Identify which cell holds the provided text, then report its (x, y) central coordinate. 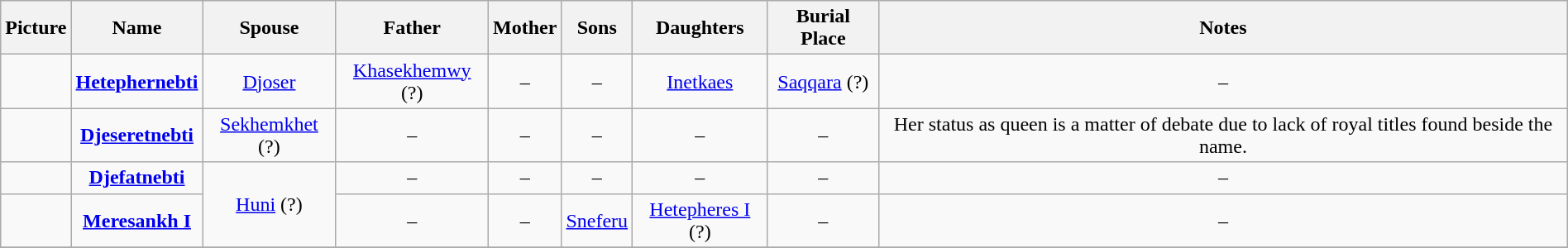
Saqqara (?) (824, 81)
Djeseretnebti (137, 136)
Mother (525, 28)
Sneferu (597, 220)
Hetephernebti (137, 81)
Daughters (700, 28)
Name (137, 28)
Sekhemkhet (?) (270, 136)
Hetepheres I (?) (700, 220)
Sons (597, 28)
Her status as queen is a matter of debate due to lack of royal titles found beside the name. (1224, 136)
Father (412, 28)
Djefatnebti (137, 178)
Huni (?) (270, 205)
Notes (1224, 28)
Picture (36, 28)
Inetkaes (700, 81)
Burial Place (824, 28)
Spouse (270, 28)
Meresankh I (137, 220)
Khasekhemwy (?) (412, 81)
Djoser (270, 81)
